Pinpoint the cell where the given text exists, returning its [X, Y] midpoint coordinate. 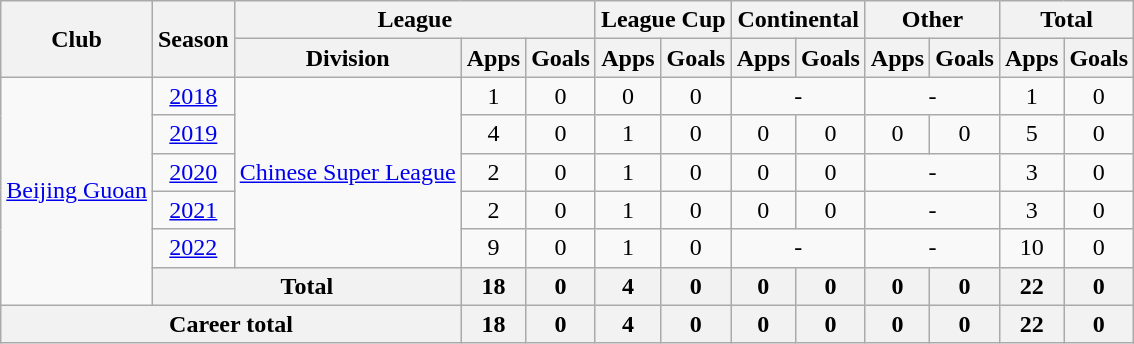
Beijing Guoan [77, 191]
Chinese Super League [348, 172]
10 [1031, 248]
League Cup [663, 20]
2018 [193, 96]
League [414, 20]
2021 [193, 210]
Division [348, 58]
Other [932, 20]
Career total [231, 324]
2019 [193, 134]
2022 [193, 248]
Continental [798, 20]
9 [493, 248]
5 [1031, 134]
2020 [193, 172]
Season [193, 39]
Club [77, 39]
